Find where the given text appears and provide that cell's center as (X, Y) coordinate. 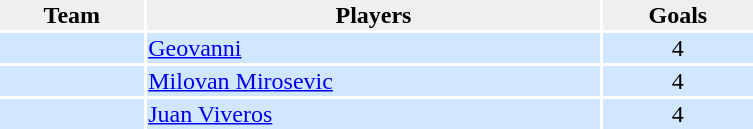
Juan Viveros (374, 114)
Geovanni (374, 48)
Goals (678, 15)
Team (72, 15)
Players (374, 15)
Milovan Mirosevic (374, 81)
